Identify which cell holds the provided text, then report its [X, Y] central coordinate. 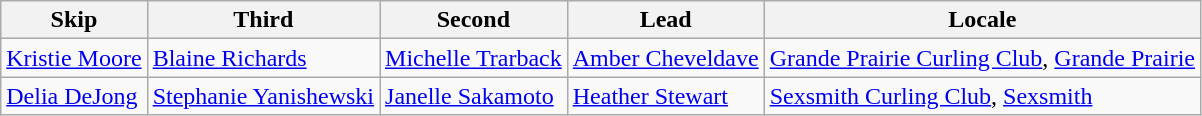
Stephanie Yanishewski [263, 96]
Second [474, 20]
Lead [666, 20]
Heather Stewart [666, 96]
Delia DeJong [74, 96]
Skip [74, 20]
Amber Cheveldave [666, 58]
Janelle Sakamoto [474, 96]
Grande Prairie Curling Club, Grande Prairie [982, 58]
Sexsmith Curling Club, Sexsmith [982, 96]
Third [263, 20]
Kristie Moore [74, 58]
Blaine Richards [263, 58]
Locale [982, 20]
Michelle Trarback [474, 58]
